Identify which cell holds the provided text, then report its (X, Y) central coordinate. 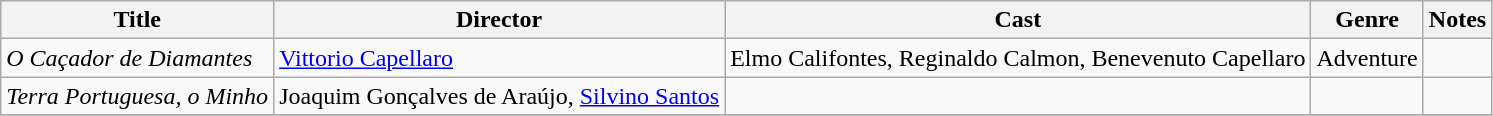
Elmo Califontes, Reginaldo Calmon, Benevenuto Capellaro (1018, 58)
Cast (1018, 20)
Adventure (1367, 58)
Director (500, 20)
Vittorio Capellaro (500, 58)
Genre (1367, 20)
Title (138, 20)
Joaquim Gonçalves de Araújo, Silvino Santos (500, 96)
O Caçador de Diamantes (138, 58)
Notes (1457, 20)
Terra Portuguesa, o Minho (138, 96)
